From the cell containing the given text, extract its center point as (x, y) coordinate. 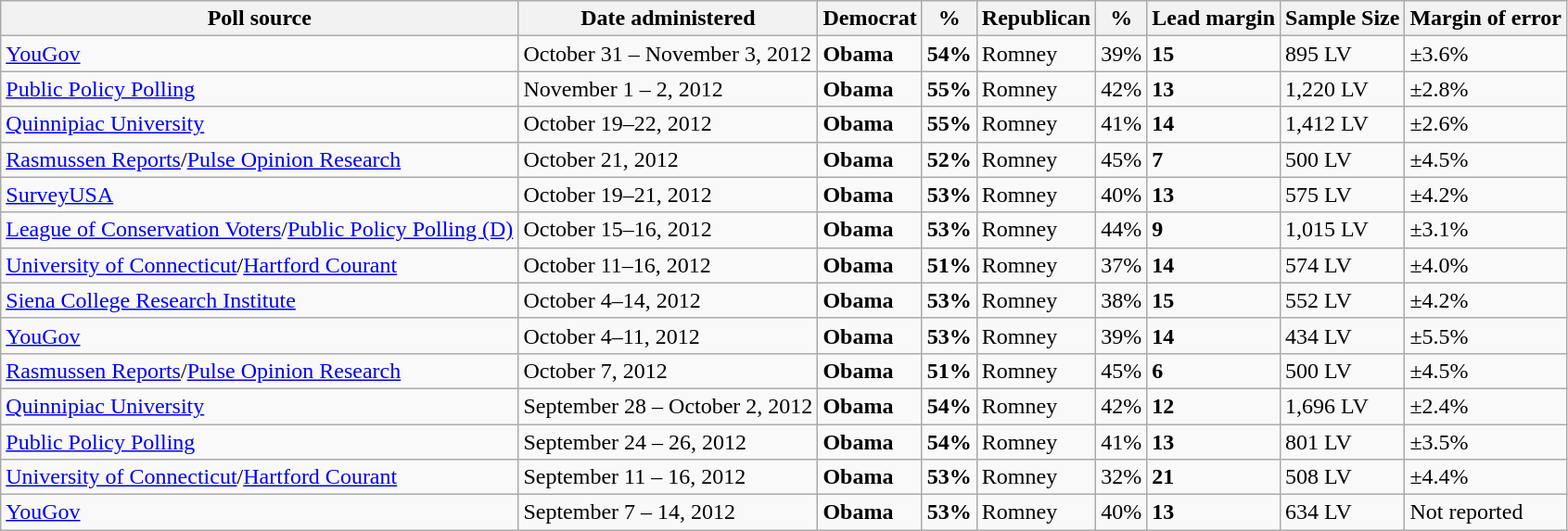
September 24 – 26, 2012 (668, 442)
44% (1122, 230)
±5.5% (1485, 335)
±4.4% (1485, 477)
1,220 LV (1343, 89)
League of Conservation Voters/Public Policy Polling (D) (260, 230)
1,412 LV (1343, 124)
September 28 – October 2, 2012 (668, 406)
21 (1214, 477)
Democrat (870, 19)
October 21, 2012 (668, 159)
52% (950, 159)
Sample Size (1343, 19)
October 19–21, 2012 (668, 195)
±3.1% (1485, 230)
575 LV (1343, 195)
895 LV (1343, 54)
Margin of error (1485, 19)
October 7, 2012 (668, 371)
434 LV (1343, 335)
1,015 LV (1343, 230)
552 LV (1343, 300)
574 LV (1343, 265)
Not reported (1485, 512)
38% (1122, 300)
±3.6% (1485, 54)
October 15–16, 2012 (668, 230)
37% (1122, 265)
October 4–14, 2012 (668, 300)
Siena College Research Institute (260, 300)
801 LV (1343, 442)
7 (1214, 159)
Poll source (260, 19)
32% (1122, 477)
±2.6% (1485, 124)
October 4–11, 2012 (668, 335)
Lead margin (1214, 19)
Date administered (668, 19)
±2.4% (1485, 406)
12 (1214, 406)
508 LV (1343, 477)
September 11 – 16, 2012 (668, 477)
Republican (1036, 19)
±2.8% (1485, 89)
October 31 – November 3, 2012 (668, 54)
SurveyUSA (260, 195)
6 (1214, 371)
±4.0% (1485, 265)
634 LV (1343, 512)
±3.5% (1485, 442)
September 7 – 14, 2012 (668, 512)
October 11–16, 2012 (668, 265)
October 19–22, 2012 (668, 124)
November 1 – 2, 2012 (668, 89)
1,696 LV (1343, 406)
9 (1214, 230)
